Locate the cell with the specified text and output its (x, y) center coordinate. 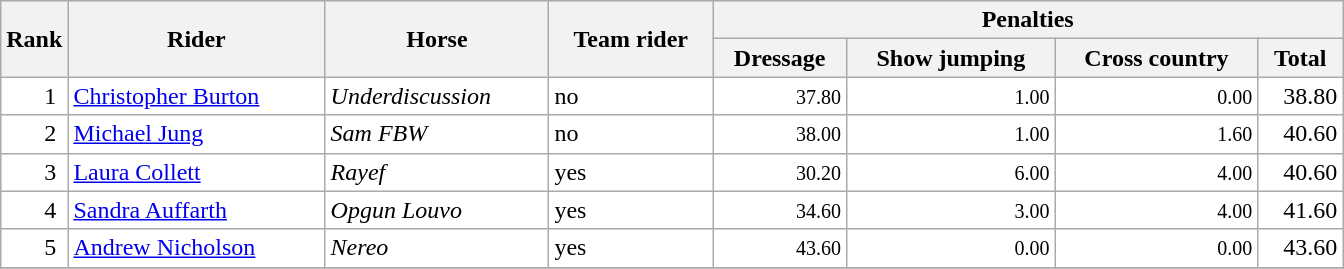
Cross country (1156, 58)
6.00 (952, 172)
Rayef (437, 172)
3 (34, 172)
Laura Collett (196, 172)
Michael Jung (196, 134)
Dressage (780, 58)
1 (34, 96)
Horse (437, 39)
Total (1300, 58)
Opgun Louvo (437, 210)
Team rider (631, 39)
Rider (196, 39)
Sam FBW (437, 134)
1.60 (1156, 134)
2 (34, 134)
Penalties (1028, 20)
Show jumping (952, 58)
38.80 (1300, 96)
Underdiscussion (437, 96)
Sandra Auffarth (196, 210)
34.60 (780, 210)
37.80 (780, 96)
Christopher Burton (196, 96)
Nereo (437, 248)
Rank (34, 39)
41.60 (1300, 210)
38.00 (780, 134)
4 (34, 210)
5 (34, 248)
Andrew Nicholson (196, 248)
30.20 (780, 172)
3.00 (952, 210)
